Pinpoint the cell where the given text exists, returning its (x, y) midpoint coordinate. 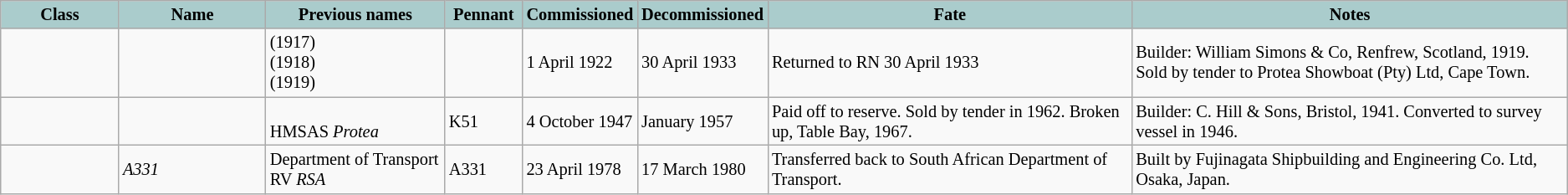
Commissioned (580, 14)
Name (192, 14)
23 April 1978 (580, 169)
Builder: William Simons & Co, Renfrew, Scotland, 1919. Sold by tender to Protea Showboat (Pty) Ltd, Cape Town. (1350, 63)
Decommissioned (702, 14)
January 1957 (702, 121)
30 April 1933 (702, 63)
K51 (483, 121)
Transferred back to South African Department of Transport. (950, 169)
Returned to RN 30 April 1933 (950, 63)
Pennant (483, 14)
(1917) (1918) (1919) (355, 63)
Previous names (355, 14)
4 October 1947 (580, 121)
Fate (950, 14)
Builder: C. Hill & Sons, Bristol, 1941. Converted to survey vessel in 1946. (1350, 121)
Class (60, 14)
Paid off to reserve. Sold by tender in 1962. Broken up, Table Bay, 1967. (950, 121)
Notes (1350, 14)
1 April 1922 (580, 63)
17 March 1980 (702, 169)
Built by Fujinagata Shipbuilding and Engineering Co. Ltd, Osaka, Japan. (1350, 169)
Department of TransportRV RSA (355, 169)
HMSAS Protea (355, 121)
